Detect which cell encompasses the target text, then output its (x, y) center coordinate. 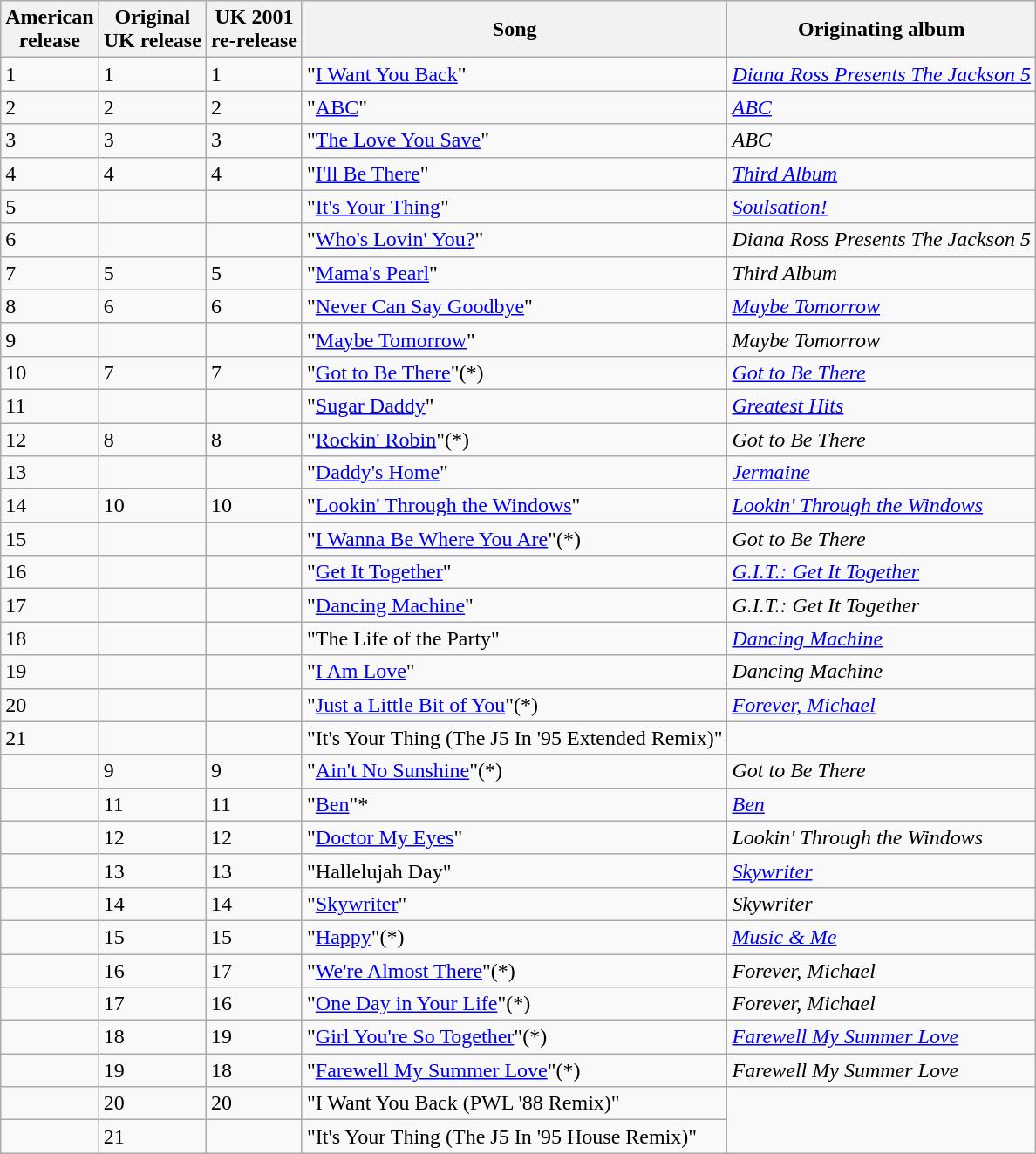
"I Want You Back (PWL '88 Remix)" (515, 1103)
"We're Almost There"(*) (515, 971)
"Hallelujah Day" (515, 871)
Greatest Hits (881, 406)
"Lookin' Through the Windows" (515, 506)
"Dancing Machine" (515, 605)
"I Want You Back" (515, 74)
UK 2001re-release (254, 30)
"Doctor My Eyes" (515, 837)
Ben (881, 804)
"Never Can Say Goodbye" (515, 306)
"I'll Be There" (515, 174)
"The Life of the Party" (515, 638)
"I Am Love" (515, 672)
"Skywriter" (515, 904)
OriginalUK release (152, 30)
"Get It Together" (515, 572)
Originating album (881, 30)
"It's Your Thing (The J5 In '95 Extended Remix)" (515, 738)
"Happy"(*) (515, 937)
Soulsation! (881, 207)
"Got to Be There"(*) (515, 372)
Americanrelease (50, 30)
"It's Your Thing (The J5 In '95 House Remix)" (515, 1137)
"Maybe Tomorrow" (515, 339)
Song (515, 30)
"Rockin' Robin"(*) (515, 439)
"Ben"* (515, 804)
"It's Your Thing" (515, 207)
"Mama's Pearl" (515, 273)
"One Day in Your Life"(*) (515, 1004)
"I Wanna Be Where You Are"(*) (515, 539)
Music & Me (881, 937)
"Farewell My Summer Love"(*) (515, 1070)
"The Love You Save" (515, 140)
"Just a Little Bit of You"(*) (515, 705)
"Daddy's Home" (515, 473)
"ABC" (515, 107)
Jermaine (881, 473)
"Ain't No Sunshine"(*) (515, 771)
"Who's Lovin' You?" (515, 240)
"Sugar Daddy" (515, 406)
"Girl You're So Together"(*) (515, 1037)
